Scan for the cell matching the given text and deliver its [X, Y] coordinate at center. 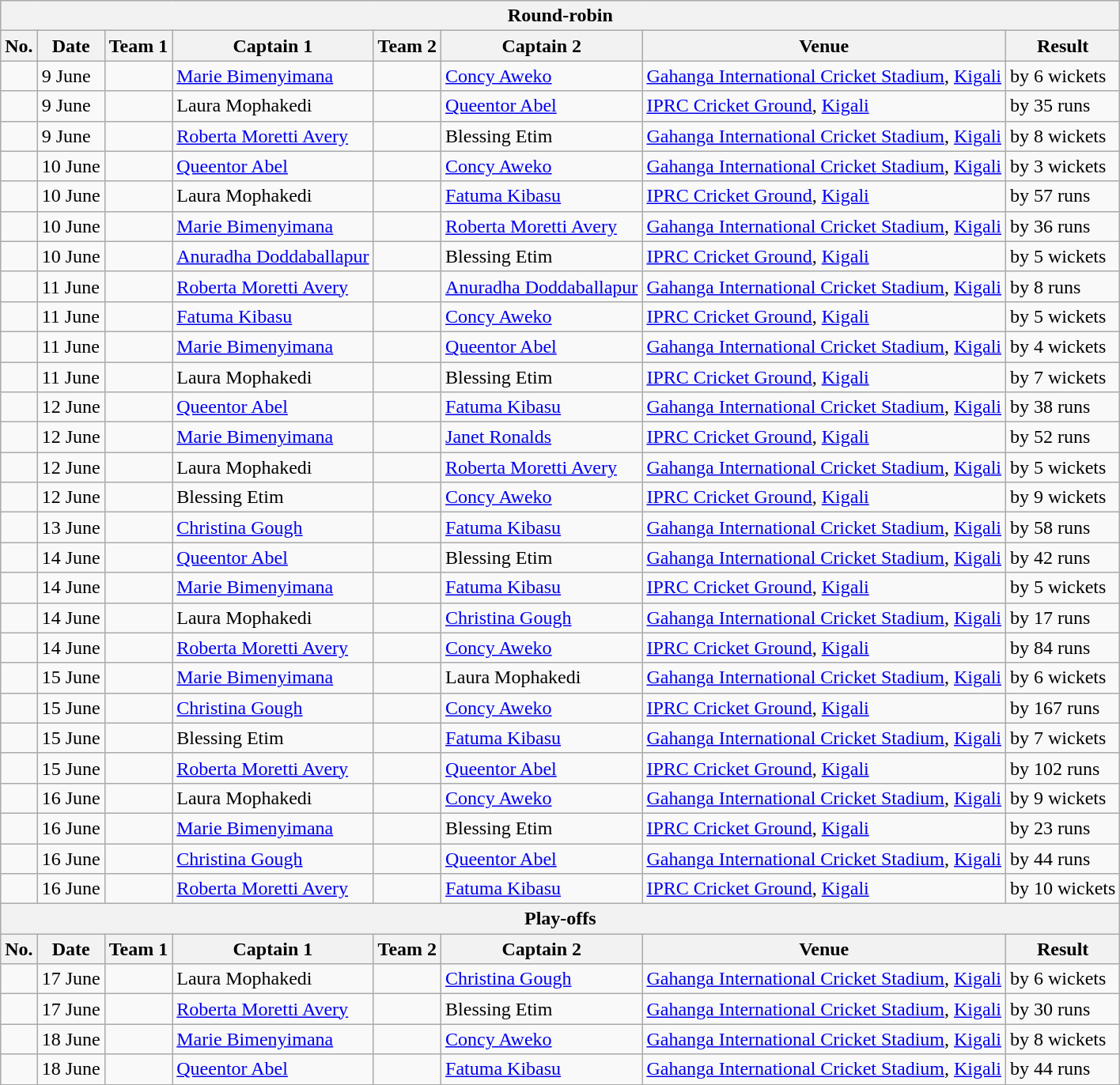
by 167 runs [1063, 708]
by 23 runs [1063, 828]
by 30 runs [1063, 1009]
by 4 wickets [1063, 346]
by 42 runs [1063, 558]
by 102 runs [1063, 768]
Round-robin [560, 16]
by 17 runs [1063, 618]
Janet Ronalds [542, 437]
Play-offs [560, 919]
by 57 runs [1063, 196]
by 3 wickets [1063, 166]
by 84 runs [1063, 648]
by 8 runs [1063, 286]
by 38 runs [1063, 407]
13 June [71, 527]
by 35 runs [1063, 106]
by 36 runs [1063, 226]
by 10 wickets [1063, 889]
by 58 runs [1063, 527]
by 52 runs [1063, 437]
